Extract the (x, y) coordinate from the center of the cell holding the provided text.  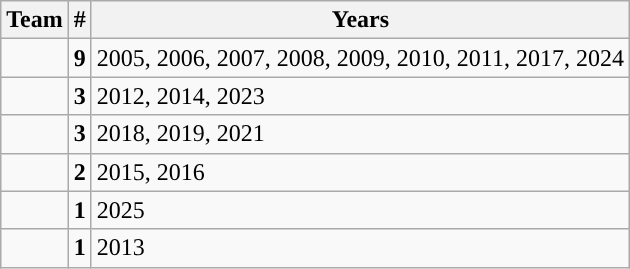
2015, 2016 (360, 172)
Years (360, 20)
9 (80, 58)
2018, 2019, 2021 (360, 134)
2025 (360, 210)
Team (35, 20)
2005, 2006, 2007, 2008, 2009, 2010, 2011, 2017, 2024 (360, 58)
2013 (360, 248)
# (80, 20)
2012, 2014, 2023 (360, 96)
2 (80, 172)
